Provide the [X, Y] coordinate of the cell's center where the given text is located.  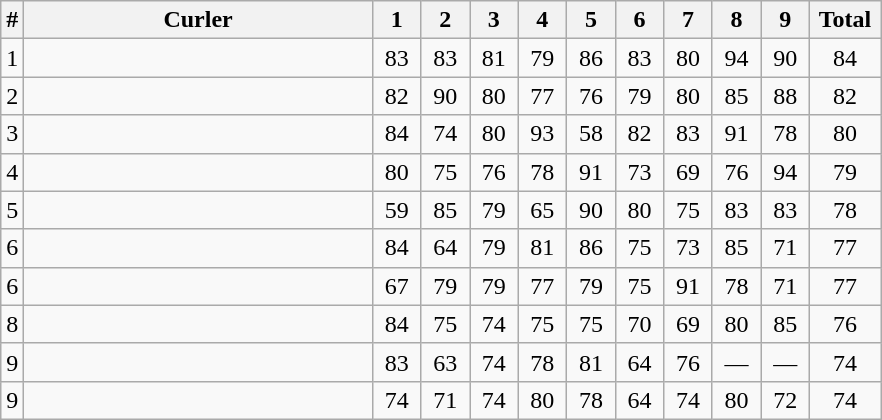
93 [542, 134]
7 [688, 20]
Total [844, 20]
58 [592, 134]
63 [446, 362]
72 [786, 400]
67 [396, 286]
# [12, 20]
65 [542, 210]
70 [640, 324]
88 [786, 96]
Curler [198, 20]
59 [396, 210]
